Detect which cell encompasses the target text, then output its [x, y] center coordinate. 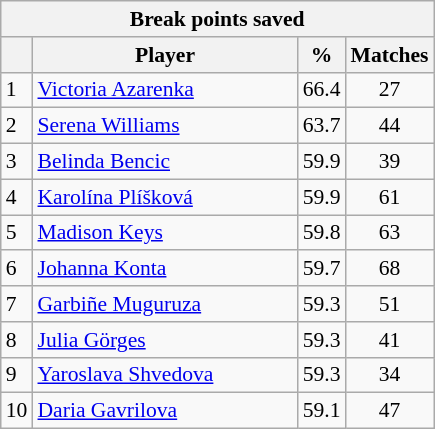
10 [17, 411]
1 [17, 90]
Serena Williams [164, 126]
59.8 [322, 233]
Player [164, 55]
8 [17, 340]
Julia Görges [164, 340]
Garbiñe Muguruza [164, 304]
61 [389, 197]
68 [389, 269]
3 [17, 162]
27 [389, 90]
59.7 [322, 269]
51 [389, 304]
5 [17, 233]
Daria Gavrilova [164, 411]
Yaroslava Shvedova [164, 375]
34 [389, 375]
Johanna Konta [164, 269]
41 [389, 340]
Matches [389, 55]
2 [17, 126]
6 [17, 269]
59.1 [322, 411]
63.7 [322, 126]
Belinda Bencic [164, 162]
4 [17, 197]
7 [17, 304]
Karolína Plíšková [164, 197]
44 [389, 126]
Victoria Azarenka [164, 90]
Madison Keys [164, 233]
9 [17, 375]
63 [389, 233]
47 [389, 411]
Break points saved [218, 19]
39 [389, 162]
% [322, 55]
66.4 [322, 90]
